Identify which cell holds the provided text, then report its [x, y] central coordinate. 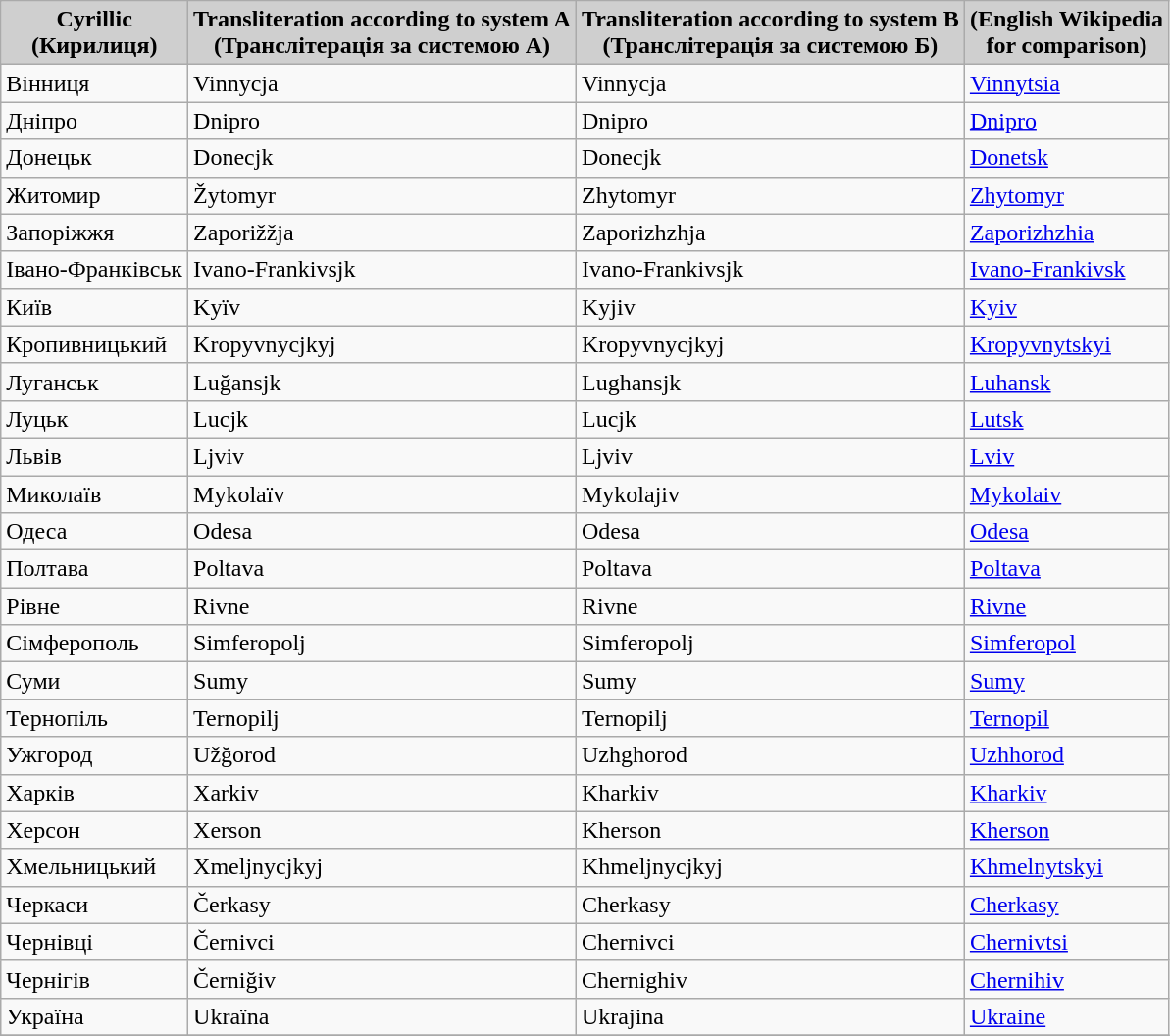
Cyrillic(Кирилиця) [94, 33]
Černivci [382, 942]
Mykolaiv [1066, 493]
Zaporizhzhia [1066, 233]
Donetsk [1066, 158]
Ivano-Frankivsk [1066, 270]
Chernivci [770, 942]
Žytomyr [382, 195]
Khmelnytskyi [1066, 867]
Xarkiv [382, 793]
Simferopol [1066, 644]
Luğansjk [382, 382]
Transliteration according to system A(Транслітерація за системою А) [382, 33]
Сімферополь [94, 644]
Mykolaïv [382, 493]
Ukraïna [382, 1016]
Запоріжжя [94, 233]
Хмельницький [94, 867]
Xmeljnycjkyj [382, 867]
Chernihiv [1066, 979]
Ternopil [1066, 718]
Суми [94, 681]
Ukraine [1066, 1016]
Lutsk [1066, 419]
Kropyvnytskyi [1066, 344]
Luhansk [1066, 382]
Kyiv [1066, 307]
Кропивницький [94, 344]
Україна [94, 1016]
Kyïv [382, 307]
Луганськ [94, 382]
Khmeljnycjkyj [770, 867]
Вінниця [94, 83]
Житомир [94, 195]
Миколаїв [94, 493]
Івано-Франківськ [94, 270]
Херсон [94, 830]
Рівне [94, 606]
Київ [94, 307]
Полтава [94, 569]
Uzhhorod [1066, 755]
Черкаси [94, 905]
Ukrajina [770, 1016]
Chernivtsi [1066, 942]
Lughansjk [770, 382]
Дніпро [94, 121]
Донецьк [94, 158]
Чернівці [94, 942]
Transliteration according to system B(Транслітерація за системою Б) [770, 33]
Uzhghorod [770, 755]
Kyjiv [770, 307]
Луцьк [94, 419]
(English Wikipediafor comparison) [1066, 33]
Vinnytsia [1066, 83]
Ужгород [94, 755]
Lviv [1066, 456]
Užğorod [382, 755]
Львів [94, 456]
Čerkasy [382, 905]
Černiğiv [382, 979]
Одеса [94, 532]
Тернопіль [94, 718]
Чернігів [94, 979]
Chernighiv [770, 979]
Zaporižžja [382, 233]
Харків [94, 793]
Zaporizhzhja [770, 233]
Xerson [382, 830]
Mykolajiv [770, 493]
